Capture the cell that displays the provided text and extract its [x, y] central coordinate. 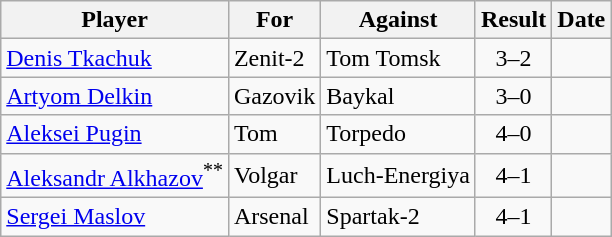
Zenit-2 [274, 58]
Gazovik [274, 96]
Spartak-2 [398, 217]
Sergei Maslov [115, 217]
Torpedo [398, 134]
Date [582, 20]
3–0 [513, 96]
Aleksei Pugin [115, 134]
Tom Tomsk [398, 58]
Aleksandr Alkhazov** [115, 176]
4–0 [513, 134]
Artyom Delkin [115, 96]
Arsenal [274, 217]
Result [513, 20]
Player [115, 20]
Denis Tkachuk [115, 58]
Tom [274, 134]
Against [398, 20]
Baykal [398, 96]
Luch-Energiya [398, 176]
3–2 [513, 58]
For [274, 20]
Volgar [274, 176]
